Locate the cell with the specified text and output its [x, y] center coordinate. 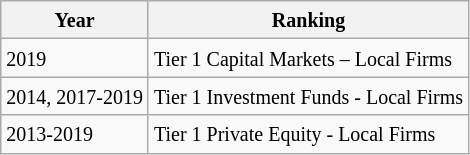
Tier 1 Capital Markets – Local Firms [308, 58]
Tier 1 Investment Funds - Local Firms [308, 96]
2014, 2017-2019 [75, 96]
2019 [75, 58]
Ranking [308, 20]
Year [75, 20]
2013-2019 [75, 134]
Tier 1 Private Equity - Local Firms [308, 134]
